Identify which cell holds the provided text, then report its [x, y] central coordinate. 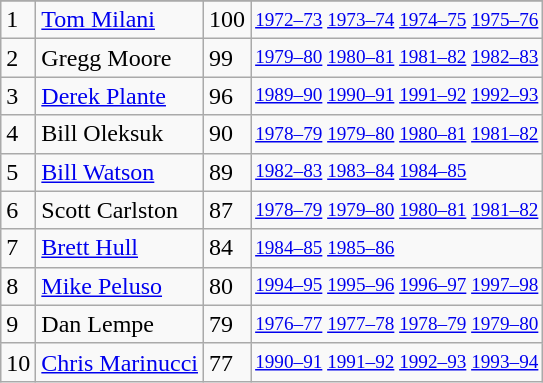
99 [228, 58]
4 [18, 134]
Gregg Moore [120, 58]
7 [18, 248]
Scott Carlston [120, 210]
10 [18, 362]
Brett Hull [120, 248]
79 [228, 324]
3 [18, 96]
84 [228, 248]
Chris Marinucci [120, 362]
Derek Plante [120, 96]
Tom Milani [120, 20]
1976–77 1977–78 1978–79 1979–80 [397, 324]
1979–80 1980–81 1981–82 1982–83 [397, 58]
Mike Peluso [120, 286]
87 [228, 210]
1972–73 1973–74 1974–75 1975–76 [397, 20]
Dan Lempe [120, 324]
9 [18, 324]
6 [18, 210]
1989–90 1990–91 1991–92 1992–93 [397, 96]
90 [228, 134]
80 [228, 286]
1 [18, 20]
89 [228, 172]
Bill Oleksuk [120, 134]
2 [18, 58]
1984–85 1985–86 [397, 248]
Bill Watson [120, 172]
1990–91 1991–92 1992–93 1993–94 [397, 362]
8 [18, 286]
1982–83 1983–84 1984–85 [397, 172]
100 [228, 20]
5 [18, 172]
1994–95 1995–96 1996–97 1997–98 [397, 286]
96 [228, 96]
77 [228, 362]
